Find where the given text appears and provide that cell's center as [X, Y] coordinate. 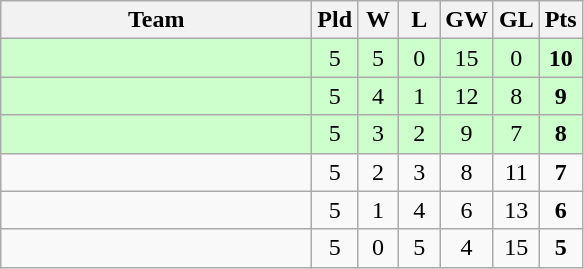
10 [560, 58]
GW [467, 20]
W [378, 20]
Team [156, 20]
Pld [335, 20]
12 [467, 96]
L [420, 20]
11 [516, 172]
GL [516, 20]
13 [516, 210]
Pts [560, 20]
